For the text-containing cell, return its midpoint in [X, Y] coordinate format. 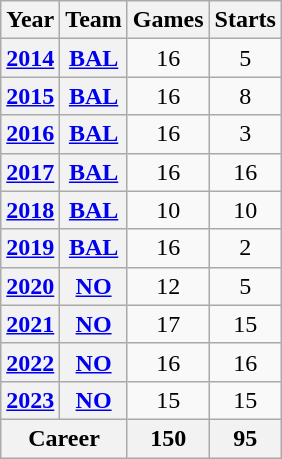
3 [245, 134]
17 [168, 324]
Team [94, 20]
95 [245, 438]
2014 [30, 58]
2022 [30, 362]
2 [245, 248]
2021 [30, 324]
2019 [30, 248]
2017 [30, 172]
2015 [30, 96]
12 [168, 286]
Career [64, 438]
Starts [245, 20]
Year [30, 20]
8 [245, 96]
2016 [30, 134]
2018 [30, 210]
Games [168, 20]
2020 [30, 286]
150 [168, 438]
2023 [30, 400]
